Capture the cell that displays the provided text and extract its [x, y] central coordinate. 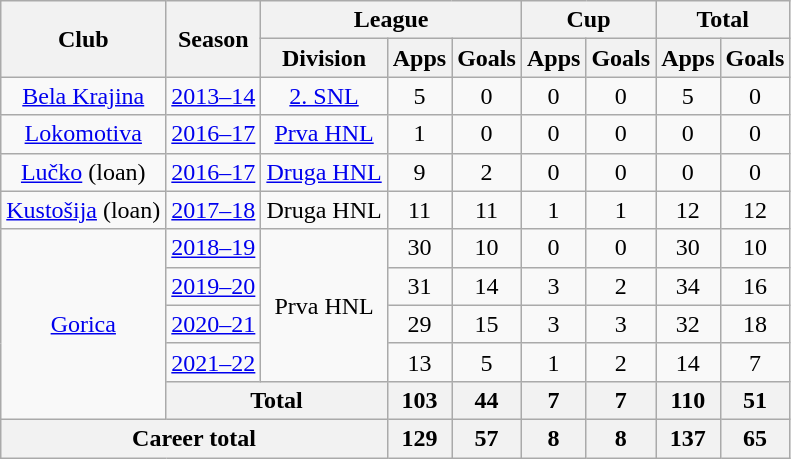
Gorica [84, 324]
2013–14 [214, 96]
65 [755, 438]
13 [419, 362]
110 [688, 400]
137 [688, 438]
16 [755, 286]
Cup [588, 20]
Lokomotiva [84, 134]
15 [487, 324]
Career total [194, 438]
2021–22 [214, 362]
57 [487, 438]
2020–21 [214, 324]
Lučko (loan) [84, 172]
Bela Krajina [84, 96]
2017–18 [214, 210]
34 [688, 286]
Club [84, 39]
2018–19 [214, 248]
2019–20 [214, 286]
51 [755, 400]
18 [755, 324]
2. SNL [324, 96]
31 [419, 286]
129 [419, 438]
44 [487, 400]
League [392, 20]
103 [419, 400]
29 [419, 324]
Kustošija (loan) [84, 210]
Season [214, 39]
Division [324, 58]
32 [688, 324]
9 [419, 172]
